From the cell containing the given text, extract its center point as (x, y) coordinate. 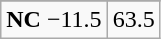
NC −11.5 (54, 20)
63.5 (134, 20)
